Find where the given text appears and provide that cell's center as [X, Y] coordinate. 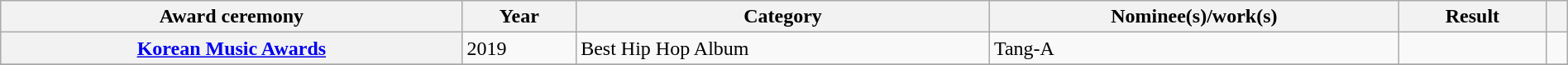
Korean Music Awards [232, 48]
Year [519, 17]
Best Hip Hop Album [783, 48]
Result [1472, 17]
Tang-A [1194, 48]
Category [783, 17]
2019 [519, 48]
Award ceremony [232, 17]
Nominee(s)/work(s) [1194, 17]
